Identify which cell holds the provided text, then report its (X, Y) central coordinate. 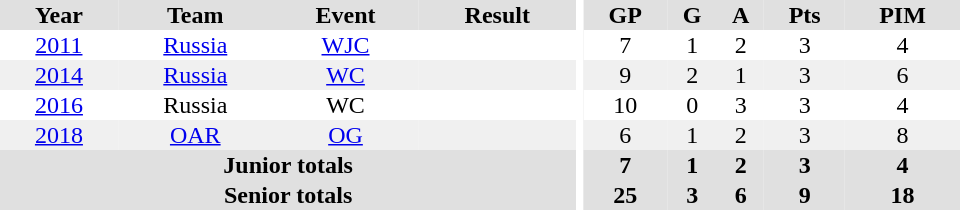
Junior totals (288, 165)
WJC (346, 45)
25 (625, 195)
OG (346, 135)
Team (196, 15)
18 (902, 195)
2018 (59, 135)
Year (59, 15)
2014 (59, 75)
OAR (196, 135)
2016 (59, 105)
Senior totals (288, 195)
Pts (804, 15)
0 (692, 105)
GP (625, 15)
PIM (902, 15)
10 (625, 105)
8 (902, 135)
Event (346, 15)
2011 (59, 45)
A (740, 15)
G (692, 15)
Result (497, 15)
